Scan for the cell matching the given text and deliver its (x, y) coordinate at center. 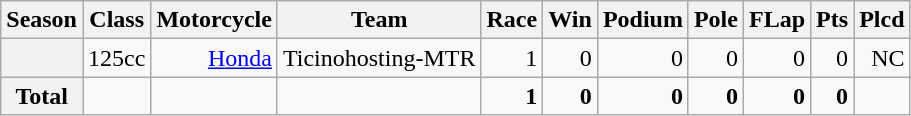
Ticinohosting-MTR (379, 58)
Season (42, 20)
Race (512, 20)
FLap (776, 20)
Pts (832, 20)
Win (570, 20)
Class (116, 20)
Total (42, 96)
Team (379, 20)
Honda (214, 58)
Motorcycle (214, 20)
Plcd (882, 20)
Pole (716, 20)
Podium (642, 20)
125cc (116, 58)
NC (882, 58)
